From the cell containing the given text, extract its center point as (X, Y) coordinate. 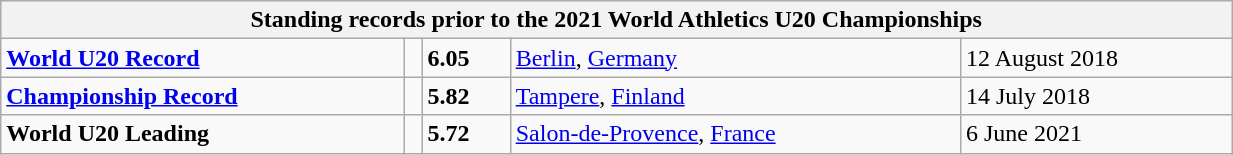
6 June 2021 (1096, 134)
Championship Record (202, 96)
World U20 Leading (202, 134)
14 July 2018 (1096, 96)
Berlin, Germany (735, 58)
Standing records prior to the 2021 World Athletics U20 Championships (616, 20)
Tampere, Finland (735, 96)
Salon-de-Provence, France (735, 134)
World U20 Record (202, 58)
5.72 (466, 134)
5.82 (466, 96)
12 August 2018 (1096, 58)
6.05 (466, 58)
